Search for the cell housing the specified text and yield its (X, Y) center coordinate. 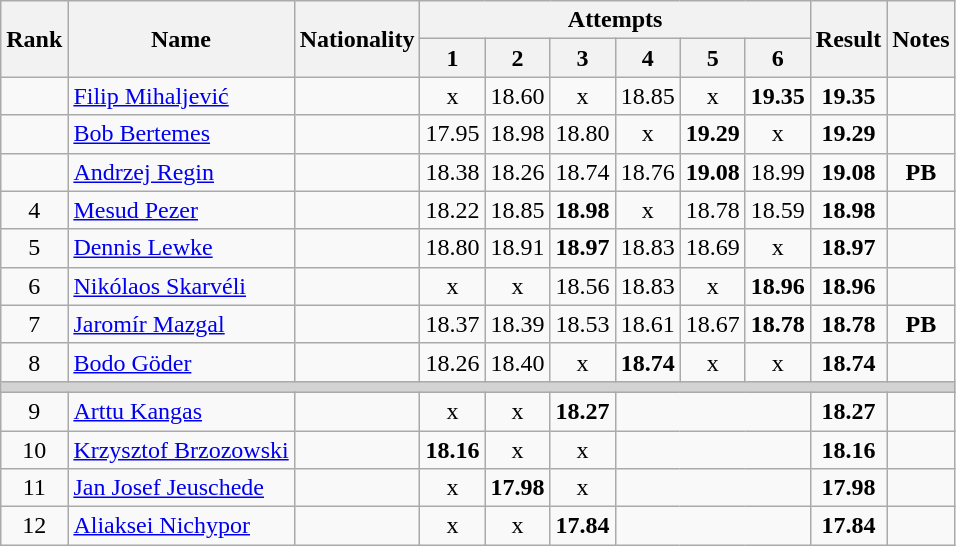
Dennis Lewke (181, 248)
9 (34, 411)
18.59 (778, 210)
18.37 (452, 324)
Krzysztof Brzozowski (181, 449)
18.61 (648, 324)
18.53 (582, 324)
Rank (34, 39)
Mesud Pezer (181, 210)
1 (452, 58)
18.22 (452, 210)
Aliaksei Nichypor (181, 526)
11 (34, 488)
Name (181, 39)
17.95 (452, 134)
18.39 (518, 324)
18.91 (518, 248)
18.69 (712, 248)
Jan Josef Jeuschede (181, 488)
18.99 (778, 172)
Arttu Kangas (181, 411)
10 (34, 449)
2 (518, 58)
Notes (921, 39)
18.38 (452, 172)
7 (34, 324)
3 (582, 58)
Bob Bertemes (181, 134)
18.76 (648, 172)
Andrzej Regin (181, 172)
Bodo Göder (181, 362)
Nikólaos Skarvéli (181, 286)
Result (848, 39)
Filip Mihaljević (181, 96)
18.60 (518, 96)
18.67 (712, 324)
12 (34, 526)
Jaromír Mazgal (181, 324)
18.56 (582, 286)
Nationality (357, 39)
Attempts (615, 20)
18.40 (518, 362)
8 (34, 362)
